Capture the cell that displays the provided text and extract its (X, Y) central coordinate. 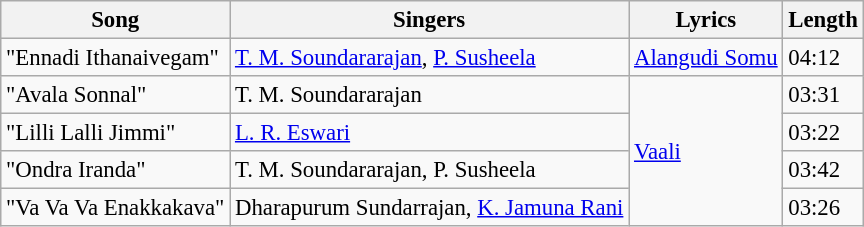
Length (823, 20)
03:42 (823, 170)
L. R. Eswari (430, 133)
Alangudi Somu (706, 58)
Vaali (706, 151)
"Ennadi Ithanaivegam" (116, 58)
Song (116, 20)
Lyrics (706, 20)
Singers (430, 20)
04:12 (823, 58)
T. M. Soundararajan (430, 95)
03:31 (823, 95)
03:26 (823, 208)
Dharapurum Sundarrajan, K. Jamuna Rani (430, 208)
"Ondra Iranda" (116, 170)
"Avala Sonnal" (116, 95)
"Va Va Va Enakkakava" (116, 208)
03:22 (823, 133)
"Lilli Lalli Jimmi" (116, 133)
